Detect which cell encompasses the target text, then output its (X, Y) center coordinate. 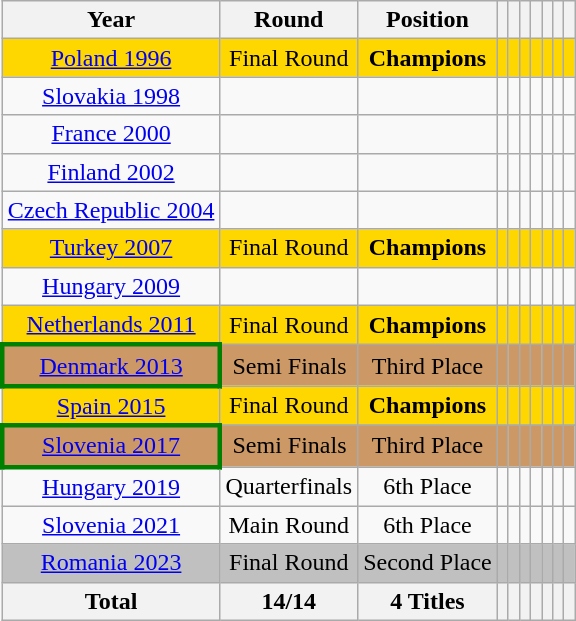
Turkey 2007 (111, 248)
Poland 1996 (111, 58)
Round (289, 20)
Main Round (289, 525)
Slovenia 2021 (111, 525)
Total (111, 601)
Finland 2002 (111, 172)
Hungary 2009 (111, 286)
Year (111, 20)
France 2000 (111, 134)
Quarterfinals (289, 486)
14/14 (289, 601)
4 Titles (428, 601)
Denmark 2013 (111, 366)
Second Place (428, 563)
Hungary 2019 (111, 486)
Netherlands 2011 (111, 325)
Spain 2015 (111, 406)
Slovakia 1998 (111, 96)
Romania 2023 (111, 563)
Czech Republic 2004 (111, 210)
Position (428, 20)
Slovenia 2017 (111, 446)
